From the cell containing the given text, extract its center point as (x, y) coordinate. 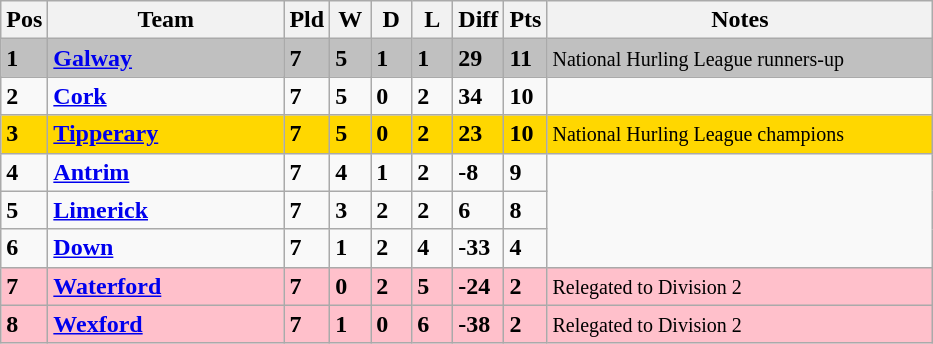
-24 (478, 286)
Pts (526, 20)
National Hurling League champions (740, 134)
W (350, 20)
-8 (478, 172)
Limerick (166, 210)
Cork (166, 96)
Notes (740, 20)
Waterford (166, 286)
-33 (478, 248)
D (392, 20)
Tipperary (166, 134)
23 (478, 134)
Team (166, 20)
Wexford (166, 324)
Down (166, 248)
Galway (166, 58)
L (432, 20)
Antrim (166, 172)
National Hurling League runners-up (740, 58)
34 (478, 96)
Diff (478, 20)
Pld (307, 20)
-38 (478, 324)
29 (478, 58)
11 (526, 58)
Pos (24, 20)
9 (526, 172)
